Locate the cell with the specified text and output its [X, Y] center coordinate. 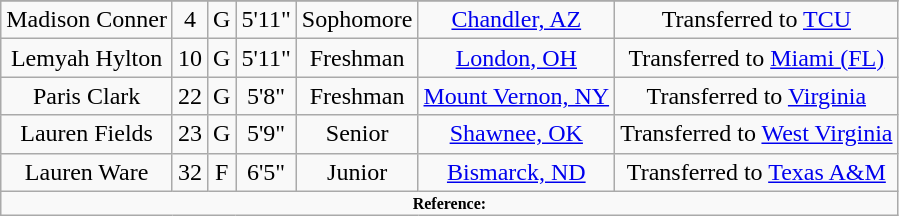
Transferred to Texas A&M [756, 172]
Junior [357, 172]
F [222, 172]
6'5" [266, 172]
Senior [357, 134]
Paris Clark [87, 96]
Shawnee, OK [516, 134]
32 [190, 172]
London, OH [516, 58]
Transferred to Virginia [756, 96]
5'8" [266, 96]
Reference: [450, 203]
5'9" [266, 134]
10 [190, 58]
Lauren Fields [87, 134]
Transferred to TCU [756, 20]
Transferred to Miami (FL) [756, 58]
Chandler, AZ [516, 20]
Bismarck, ND [516, 172]
22 [190, 96]
Transferred to West Virginia [756, 134]
Mount Vernon, NY [516, 96]
23 [190, 134]
Madison Conner [87, 20]
4 [190, 20]
Lauren Ware [87, 172]
Lemyah Hylton [87, 58]
Sophomore [357, 20]
